Determine the [X, Y] coordinate at the center of the cell enclosing the given text.  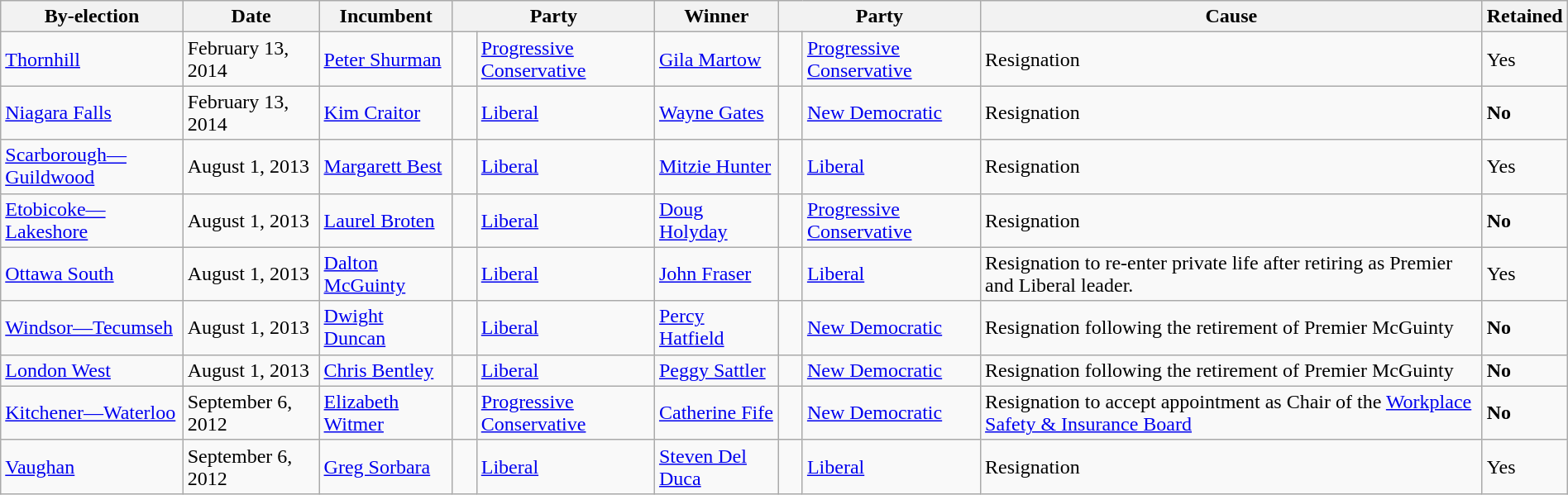
Date [251, 17]
Windsor—Tecumseh [92, 327]
Peter Shurman [385, 59]
Wayne Gates [716, 112]
Thornhill [92, 59]
Gila Martow [716, 59]
Ottawa South [92, 274]
Kitchener—Waterloo [92, 413]
Resignation to accept appointment as Chair of the Workplace Safety & Insurance Board [1232, 413]
Dwight Duncan [385, 327]
Doug Holyday [716, 220]
Mitzie Hunter [716, 167]
Elizabeth Witmer [385, 413]
Margarett Best [385, 167]
Scarborough—Guildwood [92, 167]
Winner [716, 17]
Greg Sorbara [385, 466]
Etobicoke—Lakeshore [92, 220]
Retained [1525, 17]
Vaughan [92, 466]
London West [92, 370]
Chris Bentley [385, 370]
Cause [1232, 17]
Catherine Fife [716, 413]
Steven Del Duca [716, 466]
Percy Hatfield [716, 327]
Kim Craitor [385, 112]
John Fraser [716, 274]
Peggy Sattler [716, 370]
Dalton McGuinty [385, 274]
Laurel Broten [385, 220]
By-election [92, 17]
Niagara Falls [92, 112]
Incumbent [385, 17]
Resignation to re-enter private life after retiring as Premier and Liberal leader. [1232, 274]
